Find where the given text appears and provide that cell's center as (x, y) coordinate. 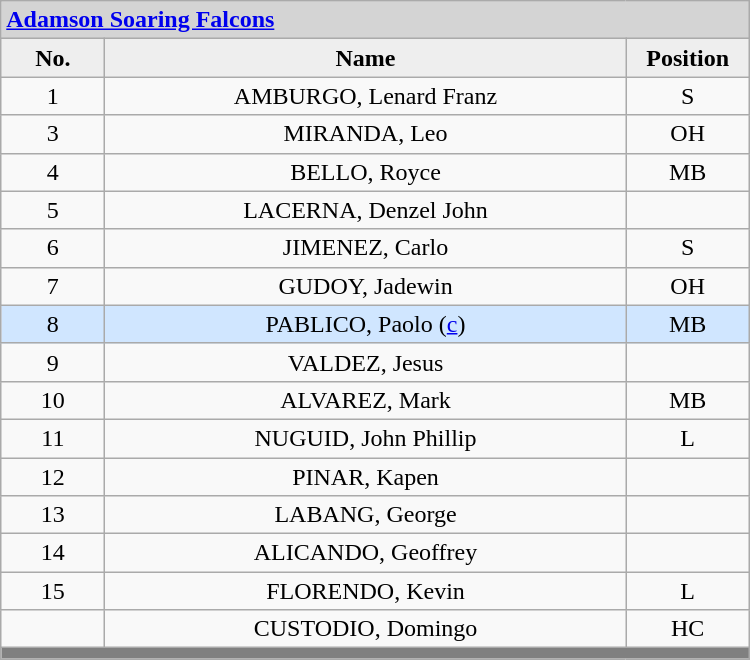
6 (53, 248)
BELLO, Royce (366, 172)
No. (53, 58)
FLORENDO, Kevin (366, 591)
Name (366, 58)
ALVAREZ, Mark (366, 400)
10 (53, 400)
8 (53, 324)
14 (53, 553)
MIRANDA, Leo (366, 134)
PABLICO, Paolo (c) (366, 324)
LACERNA, Denzel John (366, 210)
CUSTODIO, Domingo (366, 629)
9 (53, 362)
5 (53, 210)
Position (688, 58)
JIMENEZ, Carlo (366, 248)
3 (53, 134)
1 (53, 96)
15 (53, 591)
LABANG, George (366, 515)
AMBURGO, Lenard Franz (366, 96)
GUDOY, Jadewin (366, 286)
7 (53, 286)
13 (53, 515)
4 (53, 172)
Adamson Soaring Falcons (375, 20)
PINAR, Kapen (366, 477)
NUGUID, John Phillip (366, 438)
HC (688, 629)
VALDEZ, Jesus (366, 362)
11 (53, 438)
ALICANDO, Geoffrey (366, 553)
12 (53, 477)
